Locate the cell with the specified text and output its (x, y) center coordinate. 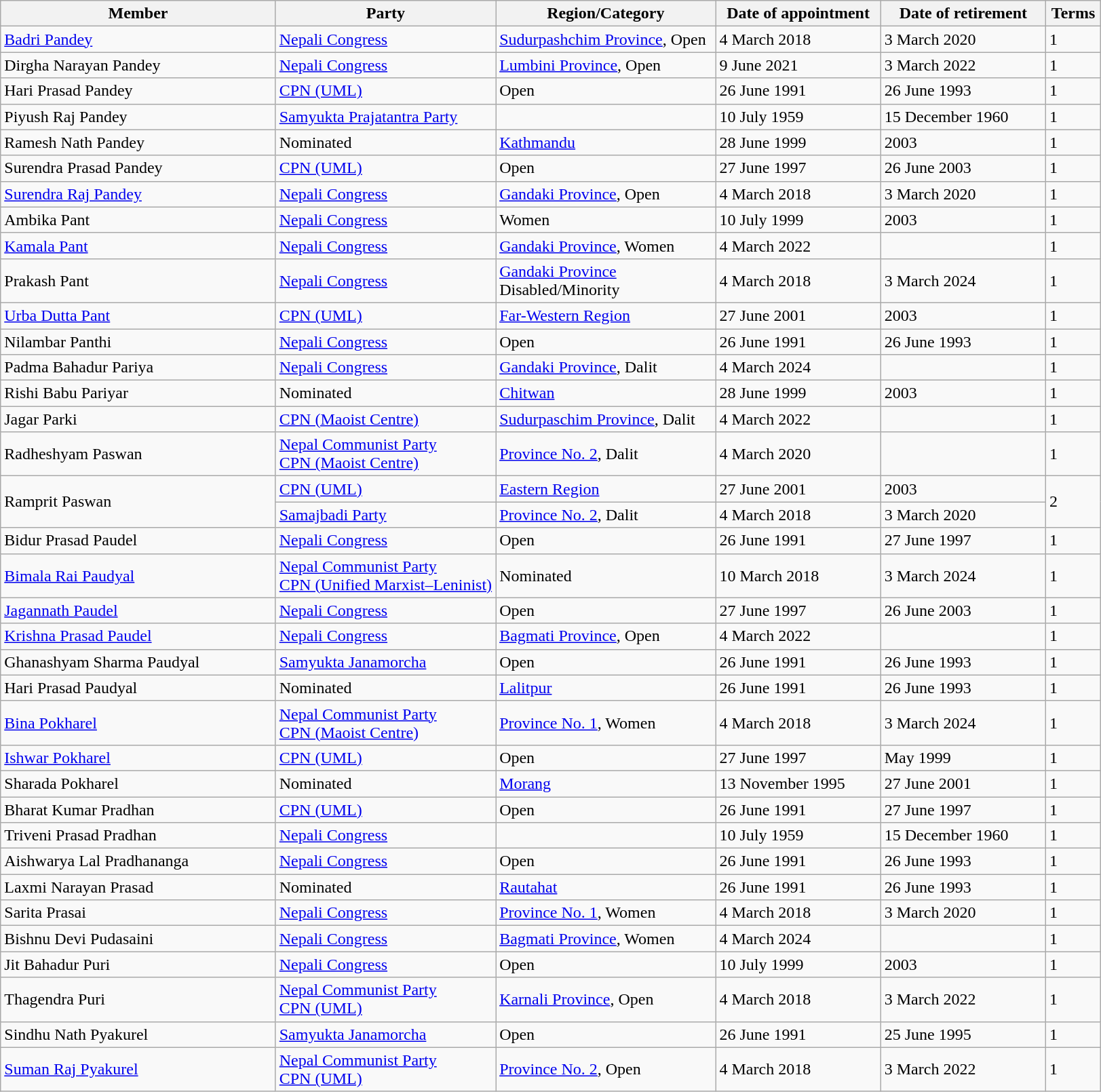
Terms (1073, 14)
Piyush Raj Pandey (138, 117)
Dirgha Narayan Pandey (138, 65)
10 March 2018 (798, 575)
Date of retirement (963, 14)
Hari Prasad Pandey (138, 91)
13 November 1995 (798, 783)
Bagmati Province, Women (606, 939)
Sarita Prasai (138, 913)
Kathmandu (606, 142)
Party (385, 14)
May 1999 (963, 758)
Bimala Rai Paudyal (138, 575)
Krishna Prasad Paudel (138, 636)
Sudurpaschim Province, Dalit (606, 419)
Bina Pokharel (138, 723)
Gandaki ProvinceDisabled/Minority (606, 281)
Gandaki Province, Women (606, 246)
Ghanashyam Sharma Paudyal (138, 662)
Lumbini Province, Open (606, 65)
Bagmati Province, Open (606, 636)
2 (1073, 502)
Jagar Parki (138, 419)
Triveni Prasad Pradhan (138, 836)
Kamala Pant (138, 246)
Jagannath Paudel (138, 610)
CPN (Maoist Centre) (385, 419)
Hari Prasad Paudyal (138, 688)
Rishi Babu Pariyar (138, 393)
Thagendra Puri (138, 1000)
Lalitpur (606, 688)
Sudurpashchim Province, Open (606, 39)
Prakash Pant (138, 281)
Suman Raj Pyakurel (138, 1069)
Jit Bahadur Puri (138, 964)
Ambika Pant (138, 220)
9 June 2021 (798, 65)
Region/Category (606, 14)
Ishwar Pokharel (138, 758)
Samyukta Prajatantra Party (385, 117)
Surendra Raj Pandey (138, 194)
Bishnu Devi Pudasaini (138, 939)
Rautahat (606, 887)
Eastern Region (606, 489)
Urba Dutta Pant (138, 315)
Member (138, 14)
Bidur Prasad Paudel (138, 541)
Aishwarya Lal Pradhananga (138, 861)
Sharada Pokharel (138, 783)
4 March 2020 (798, 454)
Nilambar Panthi (138, 341)
Gandaki Province, Dalit (606, 368)
Sindhu Nath Pyakurel (138, 1034)
Samajbadi Party (385, 515)
Chitwan (606, 393)
Ramprit Paswan (138, 502)
Karnali Province, Open (606, 1000)
Gandaki Province, Open (606, 194)
Nepal Communist PartyCPN (Unified Marxist–Leninist) (385, 575)
Surendra Prasad Pandey (138, 168)
Far-Western Region (606, 315)
Date of appointment (798, 14)
Radheshyam Paswan (138, 454)
Badri Pandey (138, 39)
Padma Bahadur Pariya (138, 368)
Province No. 2, Open (606, 1069)
Bharat Kumar Pradhan (138, 809)
Morang (606, 783)
25 June 1995 (963, 1034)
Women (606, 220)
Laxmi Narayan Prasad (138, 887)
Ramesh Nath Pandey (138, 142)
